Capture the cell that displays the provided text and extract its (x, y) central coordinate. 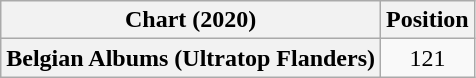
Belgian Albums (Ultratop Flanders) (191, 58)
121 (428, 58)
Chart (2020) (191, 20)
Position (428, 20)
